Detect which cell encompasses the target text, then output its [x, y] center coordinate. 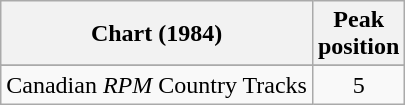
Peakposition [358, 34]
Chart (1984) [157, 34]
Canadian RPM Country Tracks [157, 85]
5 [358, 85]
